Return (x, y) of the center of cell containing provided text 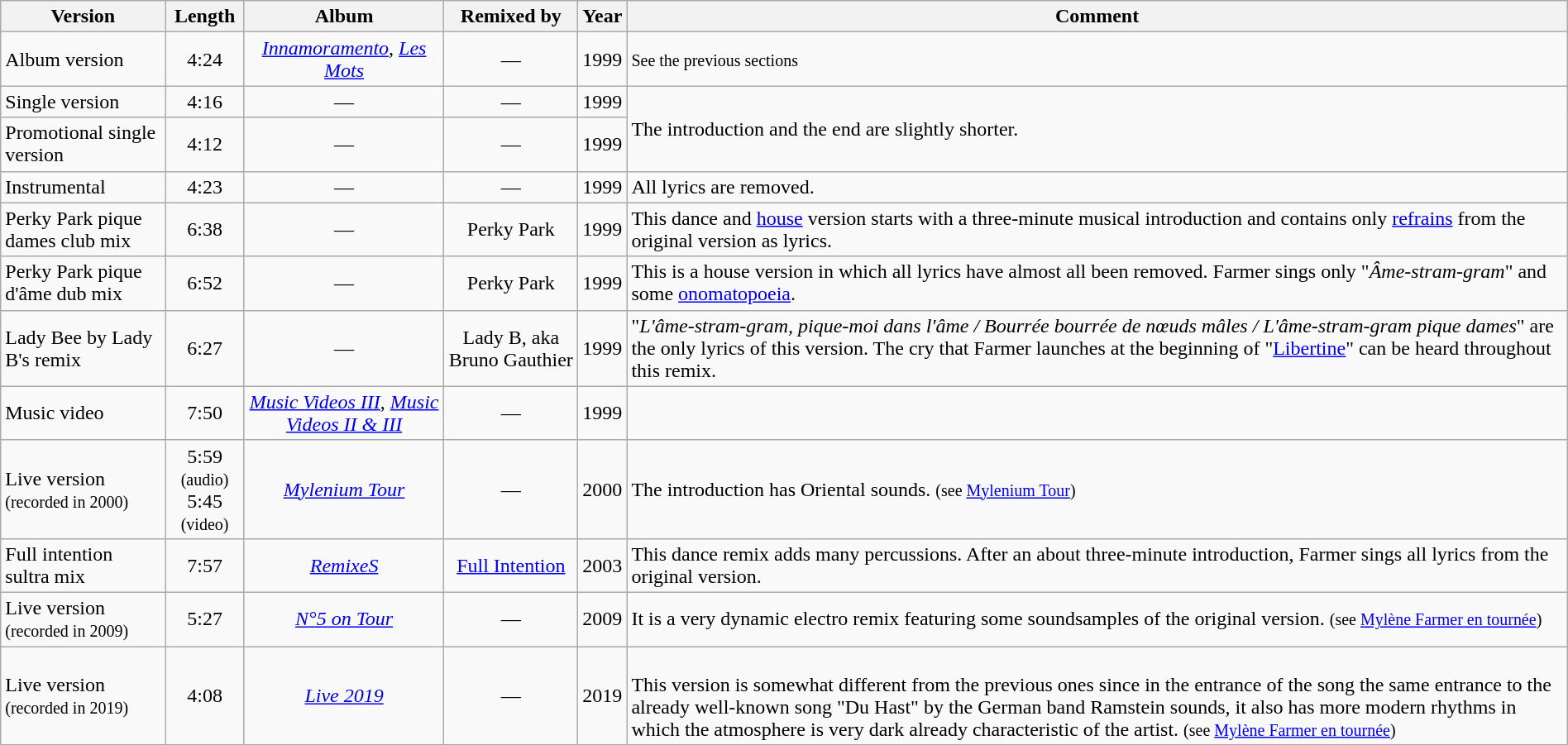
Album version (83, 60)
Live 2019 (344, 696)
Live version (recorded in 2019) (83, 696)
The introduction has Oriental sounds. (see Mylenium Tour) (1097, 490)
Instrumental (83, 187)
N°5 on Tour (344, 618)
Full Intention (511, 566)
All lyrics are removed. (1097, 187)
Innamoramento, Les Mots (344, 60)
4:08 (205, 696)
Lady B, aka Bruno Gauthier (511, 348)
5:59 (audio) 5:45 (video) (205, 490)
Length (205, 17)
See the previous sections (1097, 60)
4:12 (205, 144)
Live version (recorded in 2000) (83, 490)
6:27 (205, 348)
The introduction and the end are slightly shorter. (1097, 129)
Mylenium Tour (344, 490)
4:23 (205, 187)
Perky Park pique d'âme dub mix (83, 283)
RemixeS (344, 566)
Music Videos III, Music Videos II & III (344, 413)
Lady Bee by Lady B's remix (83, 348)
Live version (recorded in 2009) (83, 618)
It is a very dynamic electro remix featuring some soundsamples of the original version. (see Mylène Farmer en tournée) (1097, 618)
6:38 (205, 230)
This dance and house version starts with a three-minute musical introduction and contains only refrains from the original version as lyrics. (1097, 230)
5:27 (205, 618)
6:52 (205, 283)
2003 (602, 566)
Album (344, 17)
Remixed by (511, 17)
Perky Park pique dames club mix (83, 230)
4:16 (205, 102)
4:24 (205, 60)
2000 (602, 490)
Full intention sultra mix (83, 566)
Single version (83, 102)
2009 (602, 618)
Promotional single version (83, 144)
7:50 (205, 413)
Year (602, 17)
Music video (83, 413)
2019 (602, 696)
This dance remix adds many percussions. After an about three-minute introduction, Farmer sings all lyrics from the original version. (1097, 566)
Version (83, 17)
7:57 (205, 566)
This is a house version in which all lyrics have almost all been removed. Farmer sings only "Âme-stram-gram" and some onomatopoeia. (1097, 283)
Comment (1097, 17)
